Search for the cell housing the specified text and yield its (x, y) center coordinate. 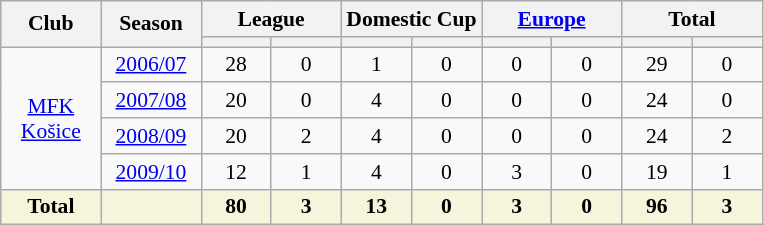
29 (657, 65)
80 (236, 207)
2009/10 (151, 172)
2007/08 (151, 101)
96 (657, 207)
13 (376, 207)
2008/09 (151, 136)
MFK Košice (51, 118)
28 (236, 65)
Domestic Cup (411, 19)
League (271, 19)
Europe (552, 19)
Season (151, 24)
2006/07 (151, 65)
12 (236, 172)
Club (51, 24)
19 (657, 172)
